Detect which cell encompasses the target text, then output its [X, Y] center coordinate. 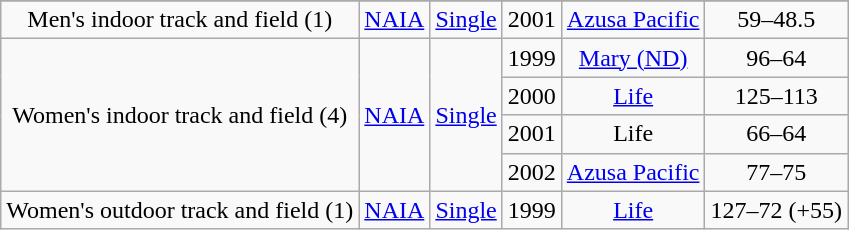
96–64 [776, 58]
Men's indoor track and field (1) [180, 20]
59–48.5 [776, 20]
66–64 [776, 134]
127–72 (+55) [776, 210]
Mary (ND) [633, 58]
2002 [532, 172]
Women's outdoor track and field (1) [180, 210]
77–75 [776, 172]
125–113 [776, 96]
2000 [532, 96]
Women's indoor track and field (4) [180, 115]
